Pinpoint the cell where the given text exists, returning its [x, y] midpoint coordinate. 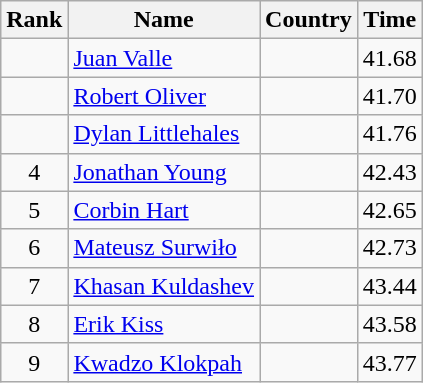
Dylan Littlehales [164, 134]
Time [390, 20]
41.70 [390, 96]
Juan Valle [164, 58]
Corbin Hart [164, 210]
43.44 [390, 286]
41.68 [390, 58]
5 [34, 210]
7 [34, 286]
4 [34, 172]
Khasan Kuldashev [164, 286]
Kwadzo Klokpah [164, 362]
8 [34, 324]
43.77 [390, 362]
Erik Kiss [164, 324]
9 [34, 362]
42.73 [390, 248]
Name [164, 20]
42.43 [390, 172]
Mateusz Surwiło [164, 248]
Robert Oliver [164, 96]
43.58 [390, 324]
Rank [34, 20]
Country [309, 20]
6 [34, 248]
41.76 [390, 134]
Jonathan Young [164, 172]
42.65 [390, 210]
